Search for the cell housing the specified text and yield its [x, y] center coordinate. 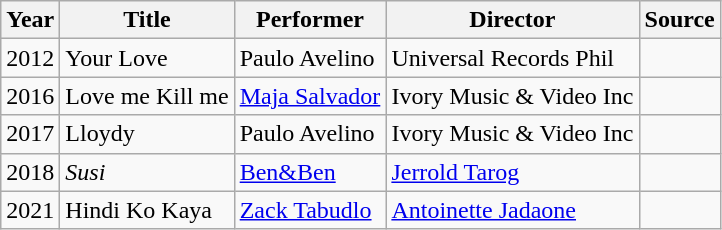
Hindi Ko Kaya [147, 210]
Your Love [147, 58]
Year [30, 20]
Love me Kill me [147, 96]
Zack Tabudlo [310, 210]
Susi [147, 172]
Lloydy [147, 134]
2018 [30, 172]
2021 [30, 210]
Maja Salvador [310, 96]
Universal Records Phil [512, 58]
Source [680, 20]
Antoinette Jadaone [512, 210]
2012 [30, 58]
2016 [30, 96]
Title [147, 20]
Ben&Ben [310, 172]
Jerrold Tarog [512, 172]
Performer [310, 20]
Director [512, 20]
2017 [30, 134]
